For the text-containing cell, return its midpoint in (X, Y) coordinate format. 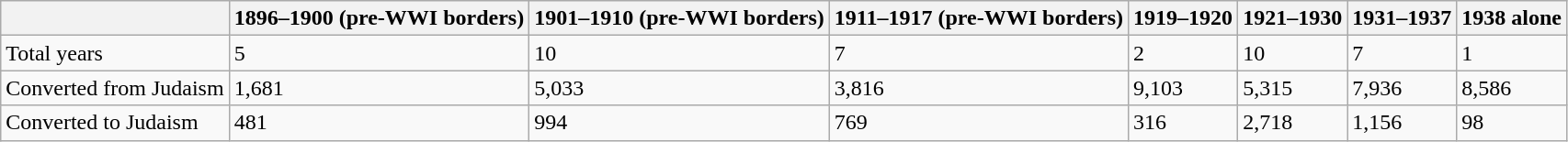
2,718 (1292, 123)
Converted from Judaism (115, 88)
98 (1512, 123)
1919–1920 (1184, 18)
3,816 (978, 88)
5,033 (680, 88)
316 (1184, 123)
1896–1900 (pre-WWI borders) (379, 18)
1,681 (379, 88)
7,936 (1403, 88)
1911–1917 (pre-WWI borders) (978, 18)
1901–1910 (pre-WWI borders) (680, 18)
8,586 (1512, 88)
5,315 (1292, 88)
769 (978, 123)
1938 alone (1512, 18)
1921–1930 (1292, 18)
5 (379, 53)
481 (379, 123)
Total years (115, 53)
Converted to Judaism (115, 123)
994 (680, 123)
1931–1937 (1403, 18)
2 (1184, 53)
9,103 (1184, 88)
1,156 (1403, 123)
1 (1512, 53)
